From the cell containing the given text, extract its center point as [x, y] coordinate. 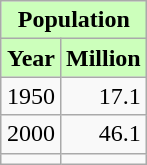
2000 [30, 134]
46.1 [104, 134]
1950 [30, 96]
17.1 [104, 96]
Year [30, 58]
Population [74, 20]
Million [104, 58]
